Extract the (X, Y) coordinate from the center of the cell holding the provided text.  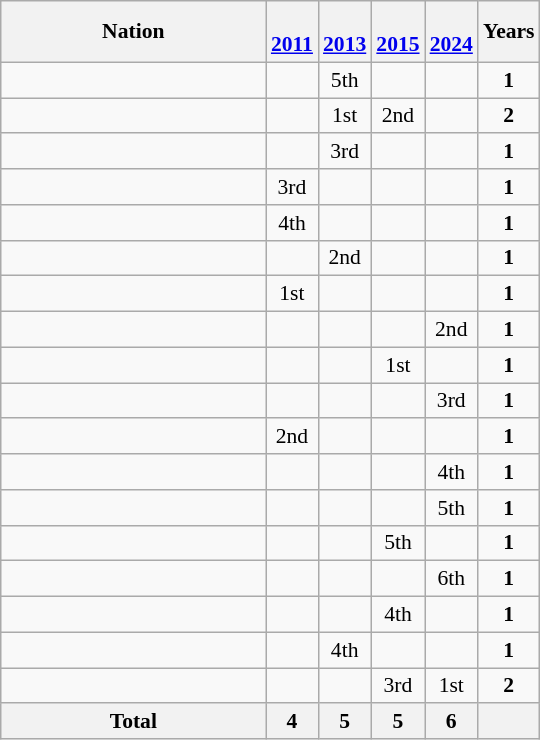
6th (452, 579)
Total (134, 722)
Nation (134, 32)
4 (292, 722)
2015 (398, 32)
Years (509, 32)
2011 (292, 32)
2013 (344, 32)
6 (452, 722)
2024 (452, 32)
